Extract the [X, Y] coordinate from the center of the cell holding the provided text.  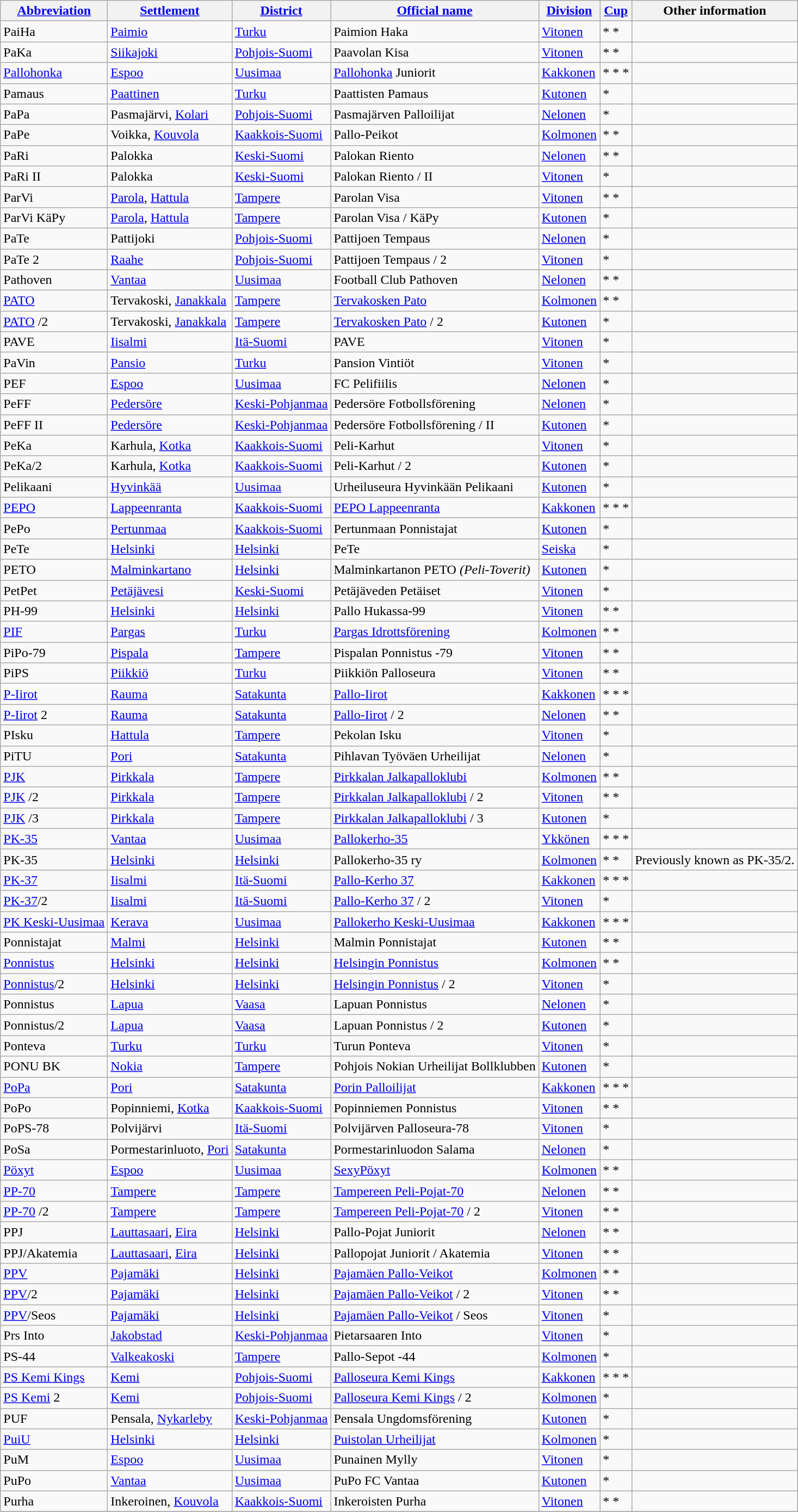
Inkeroinen, Kouvola [170, 1501]
Pansion Vintiöt [435, 363]
Malmin Ponnistajat [435, 943]
Prs Into [54, 1336]
Inkeroisten Purha [435, 1501]
PaTe 2 [54, 259]
PS Kemi 2 [54, 1398]
Paattisten Pamaus [435, 94]
PATO /2 [54, 321]
Polvijärven Palloseura-78 [435, 1129]
PaPe [54, 135]
Pallohonka [54, 73]
Pallokerho-35 ry [435, 859]
P-Iirot 2 [54, 715]
Urheiluseura Hyvinkään Pelikaani [435, 487]
Palokan Riento [435, 156]
Pirkkalan Jalkapalloklubi [435, 777]
Palloseura Kemi Kings / 2 [435, 1398]
Pallo-Iirot / 2 [435, 715]
Hyvinkää [170, 487]
Paimio [170, 32]
Pallo-Iirot [435, 694]
PS Kemi Kings [54, 1377]
PEPO Lappeenranta [435, 507]
Peli-Karhut / 2 [435, 466]
Raahe [170, 259]
Pertunmaan Ponnistajat [435, 528]
PeKa [54, 445]
Lapuan Ponnistus / 2 [435, 1025]
Voikka, Kouvola [170, 135]
Hattula [170, 735]
Kerava [170, 922]
Piikkiön Palloseura [435, 673]
Ponteva [54, 1046]
Division [569, 11]
Porin Palloilijat [435, 1087]
Malminkartanon PETO (Peli-Toverit) [435, 569]
Petäjävesi [170, 590]
PaVin [54, 363]
Popinniemen Ponnistus [435, 1108]
PK-37 [54, 880]
Pihlavan Työväen Urheilijat [435, 756]
Helsingin Ponnistus [435, 963]
Tervakosken Pato / 2 [435, 321]
PUF [54, 1418]
Pietarsaaren Into [435, 1336]
PaiHa [54, 32]
PPV/2 [54, 1294]
Ykkönen [569, 839]
PATO [54, 301]
Nokia [170, 1067]
PaRi [54, 156]
Tampereen Peli-Pojat-70 / 2 [435, 1211]
PPJ/Akatemia [54, 1253]
Polvijärvi [170, 1129]
PeFF II [54, 425]
PeFF [54, 404]
Pedersöre Fotbollsförening [435, 404]
Pormestarinluoto, Pori [170, 1149]
Ponnistajat [54, 943]
PaRi II [54, 176]
PIsku [54, 735]
Settlement [170, 11]
Paimion Haka [435, 32]
Tampereen Peli-Pojat-70 [435, 1191]
Pallo-Sepot -44 [435, 1356]
PJK /3 [54, 818]
Pispalan Ponnistus -79 [435, 653]
P-Iirot [54, 694]
Pallo-Peikot [435, 135]
Pallo-Kerho 37 [435, 880]
Pohjois Nokian Urheilijat Bollklubben [435, 1067]
Pirkkalan Jalkapalloklubi / 3 [435, 818]
Pedersöre Fotbollsförening / II [435, 425]
PoPo [54, 1108]
Previously known as PK-35/2. [715, 859]
PS-44 [54, 1356]
Pallopojat Juniorit / Akatemia [435, 1253]
Palokan Riento / II [435, 176]
Pallo-Kerho 37 / 2 [435, 901]
PJK [54, 777]
Pallo Hukassa-99 [435, 611]
Pallohonka Juniorit [435, 73]
Seiska [569, 549]
Pekolan Isku [435, 735]
Football Club Pathoven [435, 280]
Petäjäveden Petäiset [435, 590]
Pensala, Nykarleby [170, 1418]
PIF [54, 632]
Pargas [170, 632]
Paattinen [170, 94]
PiTU [54, 756]
Pattijoen Tempaus [435, 238]
ParVi [54, 197]
Pallo-Pojat Juniorit [435, 1232]
Cup [616, 11]
Pensala Ungdomsförening [435, 1418]
Pargas Idrottsförening [435, 632]
Helsingin Ponnistus / 2 [435, 984]
Pasmajärven Palloilijat [435, 114]
Pirkkalan Jalkapalloklubi / 2 [435, 797]
PiPo-79 [54, 653]
PPJ [54, 1232]
Tervakosken Pato [435, 301]
Paavolan Kisa [435, 52]
PoSa [54, 1149]
Pattijoki [170, 238]
Pajamäen Pallo-Veikot / 2 [435, 1294]
Malminkartano [170, 569]
Abbreviation [54, 11]
Pamaus [54, 94]
Pelikaani [54, 487]
Siikajoki [170, 52]
Valkeakoski [170, 1356]
Pasmajärvi, Kolari [170, 114]
PuiU [54, 1439]
PeKa/2 [54, 466]
PuPo [54, 1480]
Popinniemi, Kotka [170, 1108]
PK Keski-Uusimaa [54, 922]
PH-99 [54, 611]
Jakobstad [170, 1336]
PuPo FC Vantaa [435, 1480]
Piikkiö [170, 673]
Pallokerho-35 [435, 839]
District [281, 11]
Pallokerho Keski-Uusimaa [435, 922]
Turun Ponteva [435, 1046]
Pispala [170, 653]
Malmi [170, 943]
Pajamäen Pallo-Veikot [435, 1274]
PoPS-78 [54, 1129]
FC Pelifiilis [435, 383]
PP-70 /2 [54, 1211]
Puistolan Urheilijat [435, 1439]
PPV [54, 1274]
PEPO [54, 507]
Official name [435, 11]
Peli-Karhut [435, 445]
PP-70 [54, 1191]
PuM [54, 1460]
Pathoven [54, 280]
ParVi KäPy [54, 218]
Parolan Visa [435, 197]
PaKa [54, 52]
Purha [54, 1501]
Pansio [170, 363]
PK-37/2 [54, 901]
Palloseura Kemi Kings [435, 1377]
PiPS [54, 673]
Lapuan Ponnistus [435, 1005]
Other information [715, 11]
Lappeenranta [170, 507]
PaPa [54, 114]
PePo [54, 528]
SexyPöxyt [435, 1170]
Punainen Mylly [435, 1460]
Pöxyt [54, 1170]
Parolan Visa / KäPy [435, 218]
PETO [54, 569]
Pajamäen Pallo-Veikot / Seos [435, 1315]
PPV/Seos [54, 1315]
PoPa [54, 1087]
PEF [54, 383]
Pormestarinluodon Salama [435, 1149]
PJK /2 [54, 797]
Pertunmaa [170, 528]
Pattijoen Tempaus / 2 [435, 259]
PetPet [54, 590]
PaTe [54, 238]
PONU BK [54, 1067]
